Locate the cell with the specified text and output its [X, Y] center coordinate. 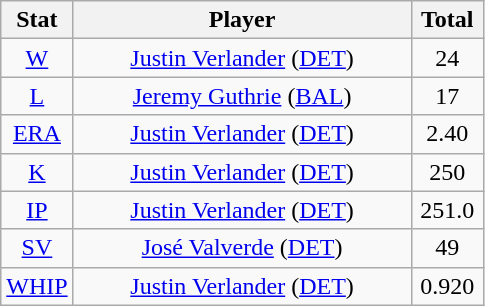
Player [242, 20]
L [37, 96]
W [37, 58]
ERA [37, 134]
251.0 [447, 210]
Total [447, 20]
250 [447, 172]
SV [37, 248]
Stat [37, 20]
2.40 [447, 134]
24 [447, 58]
WHIP [37, 286]
IP [37, 210]
17 [447, 96]
49 [447, 248]
K [37, 172]
Jeremy Guthrie (BAL) [242, 96]
0.920 [447, 286]
José Valverde (DET) [242, 248]
